From the cell containing the given text, extract its center point as (x, y) coordinate. 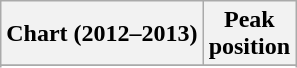
Peakposition (249, 34)
Chart (2012–2013) (102, 34)
